Extract the (X, Y) coordinate from the center of the cell holding the provided text.  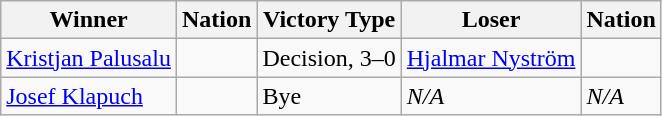
Josef Klapuch (89, 96)
Victory Type (329, 20)
Winner (89, 20)
Decision, 3–0 (329, 58)
Bye (329, 96)
Loser (491, 20)
Hjalmar Nyström (491, 58)
Kristjan Palusalu (89, 58)
